Scan for the cell matching the given text and deliver its (x, y) coordinate at center. 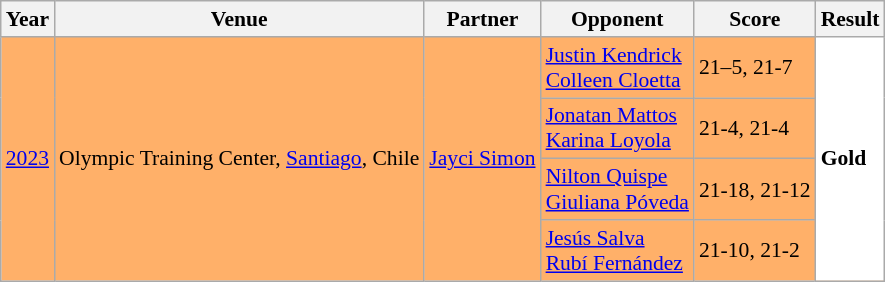
Jayci Simon (482, 159)
Justin Kendrick Colleen Cloetta (618, 68)
21-4, 21-4 (755, 128)
21-10, 21-2 (755, 250)
2023 (28, 159)
Olympic Training Center, Santiago, Chile (239, 159)
Gold (850, 159)
Venue (239, 19)
Opponent (618, 19)
21-18, 21-12 (755, 190)
Partner (482, 19)
21–5, 21-7 (755, 68)
Score (755, 19)
Nilton Quispe Giuliana Póveda (618, 190)
Year (28, 19)
Result (850, 19)
Jesús Salva Rubí Fernández (618, 250)
Jonatan Mattos Karina Loyola (618, 128)
